Pinpoint the cell where the given text exists, returning its [X, Y] midpoint coordinate. 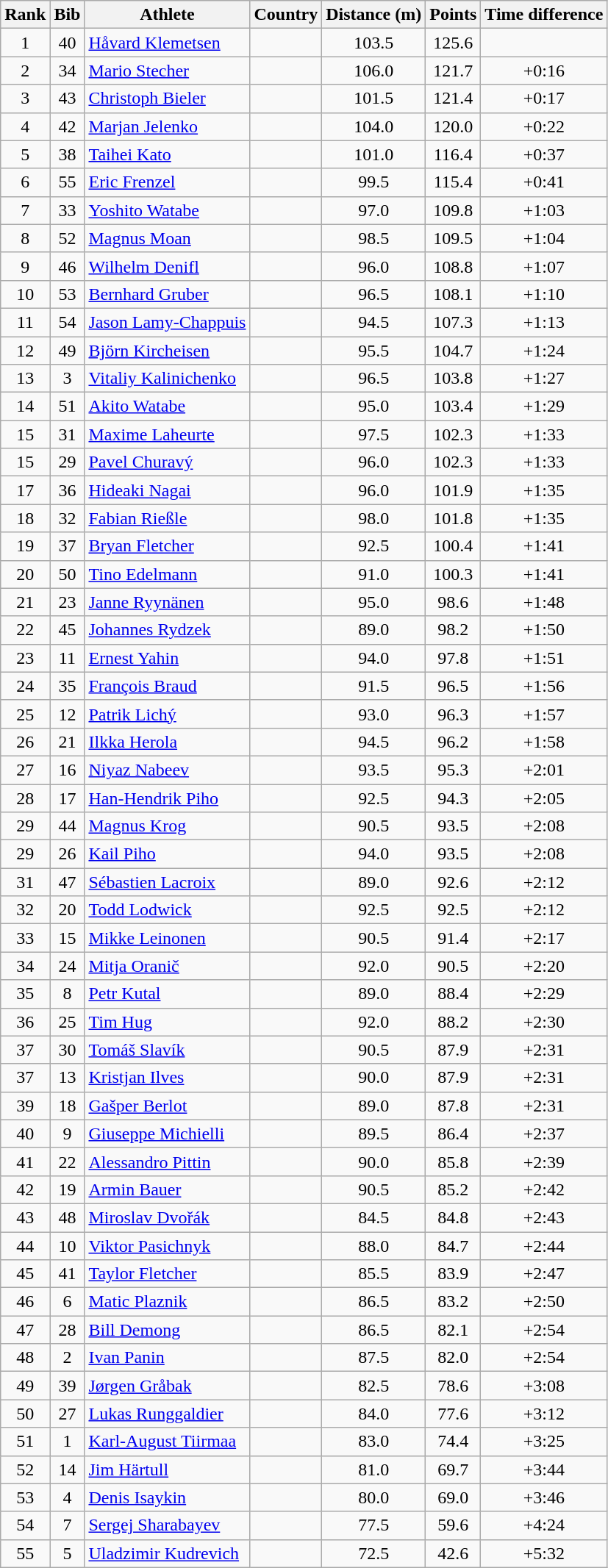
88.0 [373, 1246]
Matic Plaznik [168, 1302]
Miroslav Dvořák [168, 1217]
+2:44 [544, 1246]
120.0 [453, 126]
Viktor Pasichnyk [168, 1246]
+2:39 [544, 1161]
83.0 [373, 1442]
Ernest Yahin [168, 658]
82.0 [453, 1358]
69.7 [453, 1469]
+1:50 [544, 630]
Tim Hug [168, 1022]
95.5 [373, 351]
108.8 [453, 266]
+2:37 [544, 1134]
Mikke Leinonen [168, 938]
Rank [25, 15]
+1:51 [544, 658]
+1:13 [544, 322]
69.0 [453, 1497]
97.0 [373, 210]
+2:29 [544, 994]
Magnus Krog [168, 826]
Sébastien Lacroix [168, 882]
121.4 [453, 99]
104.0 [373, 126]
121.7 [453, 71]
82.5 [373, 1386]
+0:17 [544, 99]
Han-Hendrik Piho [168, 798]
+2:20 [544, 966]
Maxime Laheurte [168, 434]
Tino Edelmann [168, 574]
Denis Isaykin [168, 1497]
Björn Kircheisen [168, 351]
101.9 [453, 490]
Points [453, 15]
125.6 [453, 43]
+0:37 [544, 154]
Mario Stecher [168, 71]
+1:56 [544, 686]
+4:24 [544, 1525]
Fabian Rießle [168, 518]
101.0 [373, 154]
+3:46 [544, 1497]
+3:12 [544, 1414]
115.4 [453, 182]
77.5 [373, 1525]
Vitaliy Kalinichenko [168, 379]
Distance (m) [373, 15]
+2:43 [544, 1217]
+2:17 [544, 938]
+0:41 [544, 182]
100.3 [453, 574]
94.3 [453, 798]
77.6 [453, 1414]
Bernhard Gruber [168, 294]
Yoshito Watabe [168, 210]
+1:57 [544, 714]
91.5 [373, 686]
+1:48 [544, 602]
Lukas Runggaldier [168, 1414]
Pavel Churavý [168, 462]
Patrik Lichý [168, 714]
+1:10 [544, 294]
80.0 [373, 1497]
Kristjan Ilves [168, 1078]
93.0 [373, 714]
Country [286, 15]
Uladzimir Kudrevich [168, 1553]
Taylor Fletcher [168, 1274]
Mitja Oranič [168, 966]
103.5 [373, 43]
72.5 [373, 1553]
+2:30 [544, 1022]
107.3 [453, 322]
Ilkka Herola [168, 742]
16 [68, 770]
78.6 [453, 1386]
38 [68, 154]
+3:25 [544, 1442]
95.3 [453, 770]
+2:50 [544, 1302]
+2:47 [544, 1274]
85.8 [453, 1161]
87.8 [453, 1106]
+2:01 [544, 770]
74.4 [453, 1442]
Johannes Rydzek [168, 630]
101.5 [373, 99]
+0:22 [544, 126]
84.0 [373, 1414]
88.4 [453, 994]
+2:05 [544, 798]
99.5 [373, 182]
84.5 [373, 1217]
109.5 [453, 238]
91.4 [453, 938]
+1:07 [544, 266]
84.7 [453, 1246]
Niyaz Nabeev [168, 770]
+1:04 [544, 238]
+1:24 [544, 351]
42.6 [453, 1553]
106.0 [373, 71]
98.6 [453, 602]
91.0 [373, 574]
Taihei Kato [168, 154]
85.2 [453, 1189]
Petr Kutal [168, 994]
116.4 [453, 154]
89.5 [373, 1134]
85.5 [373, 1274]
87.5 [373, 1358]
96.3 [453, 714]
Ivan Panin [168, 1358]
+1:03 [544, 210]
97.8 [453, 658]
Giuseppe Michielli [168, 1134]
Marjan Jelenko [168, 126]
104.7 [453, 351]
103.4 [453, 407]
Time difference [544, 15]
82.1 [453, 1330]
Håvard Klemetsen [168, 43]
+0:16 [544, 71]
86.4 [453, 1134]
Jørgen Gråbak [168, 1386]
+2:42 [544, 1189]
88.2 [453, 1022]
Bryan Fletcher [168, 546]
Bib [68, 15]
101.8 [453, 518]
Athlete [168, 15]
59.6 [453, 1525]
Kail Piho [168, 854]
100.4 [453, 546]
109.8 [453, 210]
Jason Lamy-Chappuis [168, 322]
Sergej Sharabayev [168, 1525]
Magnus Moan [168, 238]
+1:58 [544, 742]
97.5 [373, 434]
Hideaki Nagai [168, 490]
98.2 [453, 630]
Gašper Berlot [168, 1106]
96.2 [453, 742]
Jim Härtull [168, 1469]
98.0 [373, 518]
84.8 [453, 1217]
+3:08 [544, 1386]
+5:32 [544, 1553]
Karl-August Tiirmaa [168, 1442]
Armin Bauer [168, 1189]
92.6 [453, 882]
83.2 [453, 1302]
+1:27 [544, 379]
30 [68, 1050]
103.8 [453, 379]
Eric Frenzel [168, 182]
83.9 [453, 1274]
Christoph Bieler [168, 99]
81.0 [373, 1469]
Tomáš Slavík [168, 1050]
+1:29 [544, 407]
Todd Lodwick [168, 910]
Wilhelm Denifl [168, 266]
+3:44 [544, 1469]
Janne Ryynänen [168, 602]
108.1 [453, 294]
Alessandro Pittin [168, 1161]
Bill Demong [168, 1330]
François Braud [168, 686]
Akito Watabe [168, 407]
98.5 [373, 238]
